From the cell containing the given text, extract its center point as [X, Y] coordinate. 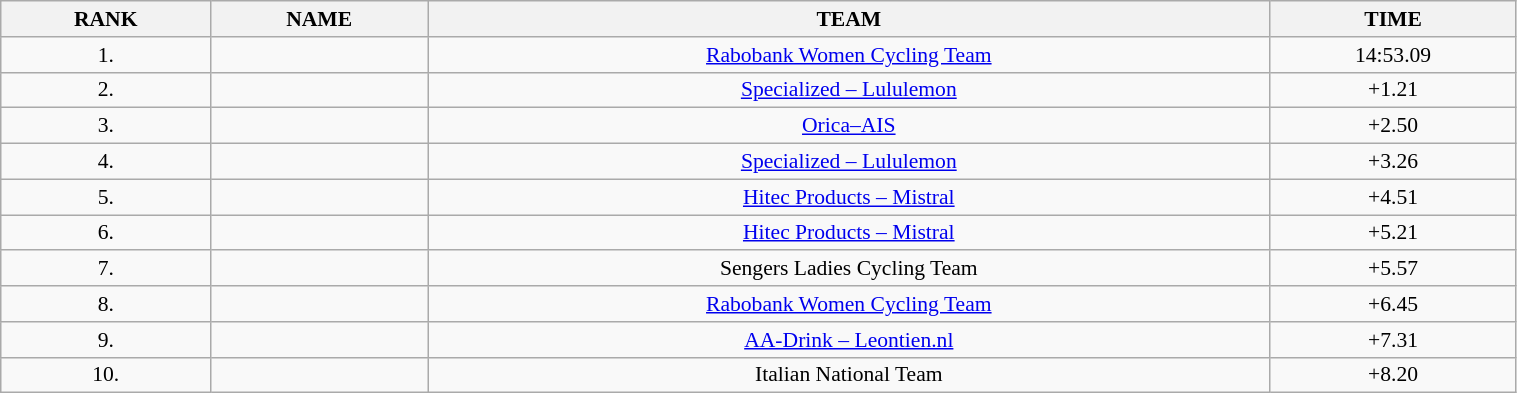
+7.31 [1393, 340]
14:53.09 [1393, 55]
Italian National Team [850, 375]
+4.51 [1393, 197]
5. [106, 197]
3. [106, 126]
6. [106, 233]
+6.45 [1393, 304]
10. [106, 375]
Sengers Ladies Cycling Team [850, 269]
9. [106, 340]
2. [106, 90]
AA-Drink – Leontien.nl [850, 340]
+5.57 [1393, 269]
RANK [106, 19]
7. [106, 269]
TEAM [850, 19]
4. [106, 162]
NAME [320, 19]
+5.21 [1393, 233]
1. [106, 55]
+3.26 [1393, 162]
+1.21 [1393, 90]
TIME [1393, 19]
+8.20 [1393, 375]
+2.50 [1393, 126]
Orica–AIS [850, 126]
8. [106, 304]
